Determine the [x, y] coordinate at the center of the cell enclosing the given text.  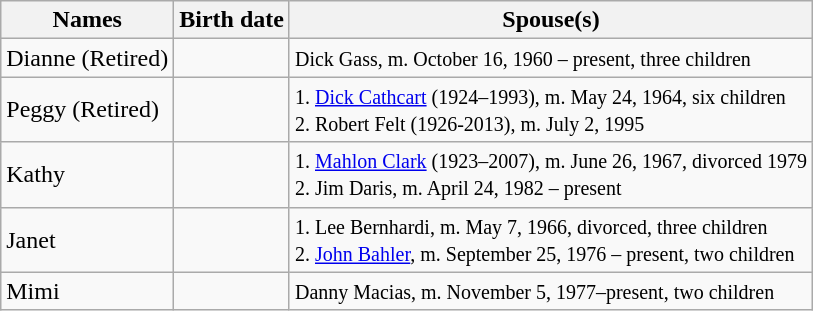
Names [88, 20]
1. Lee Bernhardi, m. May 7, 1966, divorced, three children2. John Bahler, m. September 25, 1976 – present, two children [550, 240]
Spouse(s) [550, 20]
Danny Macias, m. November 5, 1977–present, two children [550, 291]
Dick Gass, m. October 16, 1960 – present, three children [550, 58]
1. Dick Cathcart (1924–1993), m. May 24, 1964, six children2. Robert Felt (1926-2013), m. July 2, 1995 [550, 110]
Dianne (Retired) [88, 58]
Kathy [88, 174]
Peggy (Retired) [88, 110]
Birth date [232, 20]
Mimi [88, 291]
Janet [88, 240]
1. Mahlon Clark (1923–2007), m. June 26, 1967, divorced 19792. Jim Daris, m. April 24, 1982 – present [550, 174]
